Return (x, y) of the center of cell containing provided text 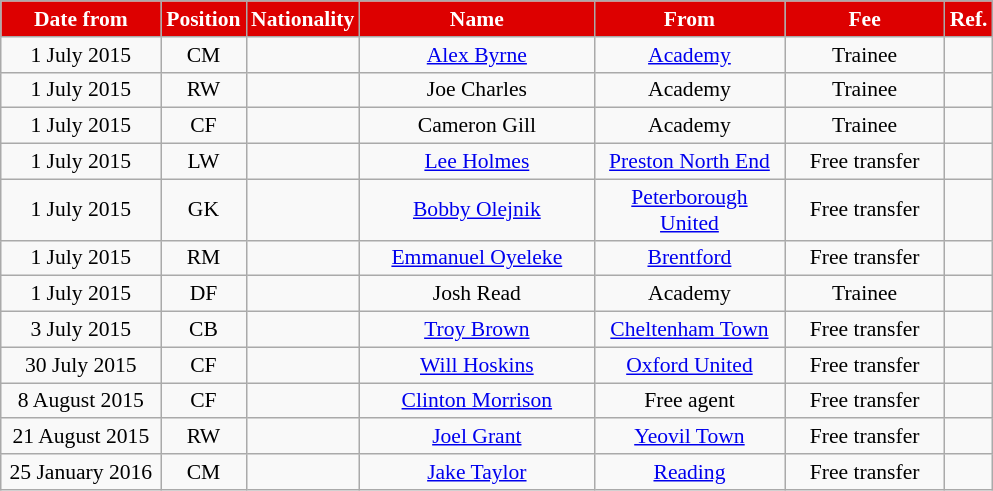
Joe Charles (476, 90)
GK (204, 210)
Preston North End (689, 162)
CB (204, 330)
Joel Grant (476, 437)
RM (204, 258)
Peterborough United (689, 210)
30 July 2015 (81, 365)
From (689, 19)
Position (204, 19)
LW (204, 162)
3 July 2015 (81, 330)
Ref. (969, 19)
Free agent (689, 401)
Nationality (302, 19)
Alex Byrne (476, 55)
Reading (689, 472)
Brentford (689, 258)
Lee Holmes (476, 162)
Will Hoskins (476, 365)
Troy Brown (476, 330)
8 August 2015 (81, 401)
Emmanuel Oyeleke (476, 258)
Yeovil Town (689, 437)
Jake Taylor (476, 472)
Clinton Morrison (476, 401)
Bobby Olejnik (476, 210)
25 January 2016 (81, 472)
Josh Read (476, 294)
Cheltenham Town (689, 330)
Fee (865, 19)
Oxford United (689, 365)
Name (476, 19)
Date from (81, 19)
Cameron Gill (476, 126)
DF (204, 294)
21 August 2015 (81, 437)
